Return the [X, Y] coordinate for the center point of the cell that contains the specified text.  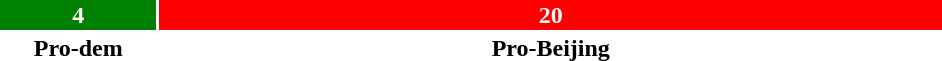
4 [78, 15]
20 [551, 15]
